Output the [x, y] coordinate of the center of the cell containing the given text.  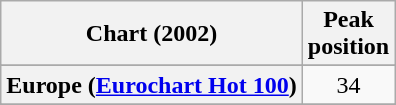
Europe (Eurochart Hot 100) [152, 85]
34 [348, 85]
Chart (2002) [152, 34]
Peakposition [348, 34]
